Scan for the cell matching the given text and deliver its [x, y] coordinate at center. 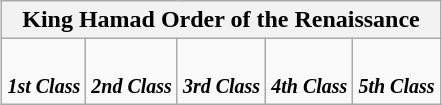
King Hamad Order of the Renaissance [221, 20]
3rd Class [221, 72]
4th Class [310, 72]
5th Class [396, 72]
2nd Class [132, 72]
1st Class [44, 72]
